Return the (x, y) coordinate for the center point of the cell that contains the specified text.  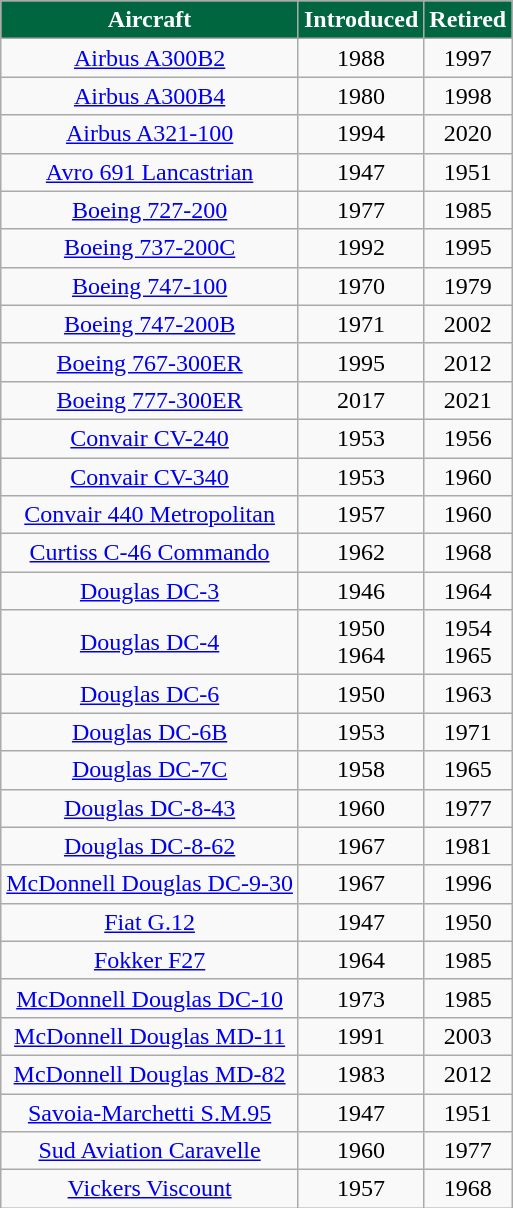
1973 (360, 998)
Curtiss C-46 Commando (150, 553)
Avro 691 Lancastrian (150, 172)
1970 (360, 286)
Boeing 767-300ER (150, 362)
Douglas DC-6B (150, 732)
Sud Aviation Caravelle (150, 1151)
1996 (468, 884)
McDonnell Douglas MD-82 (150, 1074)
Boeing 737-200C (150, 248)
Airbus A300B4 (150, 96)
1962 (360, 553)
2003 (468, 1036)
1946 (360, 591)
Convair 440 Metropolitan (150, 515)
1963 (468, 694)
1997 (468, 58)
Boeing 727-200 (150, 210)
Douglas DC-3 (150, 591)
1992 (360, 248)
Savoia-Marchetti S.M.95 (150, 1113)
1981 (468, 846)
Vickers Viscount (150, 1189)
19541965 (468, 642)
Boeing 777-300ER (150, 400)
1991 (360, 1036)
Convair CV-340 (150, 477)
1958 (360, 770)
Introduced (360, 20)
1956 (468, 438)
McDonnell Douglas DC-9-30 (150, 884)
Douglas DC-8-43 (150, 808)
Douglas DC-8-62 (150, 846)
1994 (360, 134)
Douglas DC-7C (150, 770)
1998 (468, 96)
1979 (468, 286)
Boeing 747-200B (150, 324)
Airbus A300B2 (150, 58)
Fokker F27 (150, 960)
Airbus A321-100 (150, 134)
Retired (468, 20)
1980 (360, 96)
Fiat G.12 (150, 922)
1988 (360, 58)
1965 (468, 770)
McDonnell Douglas MD-11 (150, 1036)
2020 (468, 134)
1983 (360, 1074)
McDonnell Douglas DC-10 (150, 998)
Aircraft (150, 20)
Convair CV-240 (150, 438)
2017 (360, 400)
Boeing 747-100 (150, 286)
19501964 (360, 642)
Douglas DC-6 (150, 694)
2021 (468, 400)
Douglas DC-4 (150, 642)
2002 (468, 324)
